Locate the cell with the specified text and output its (x, y) center coordinate. 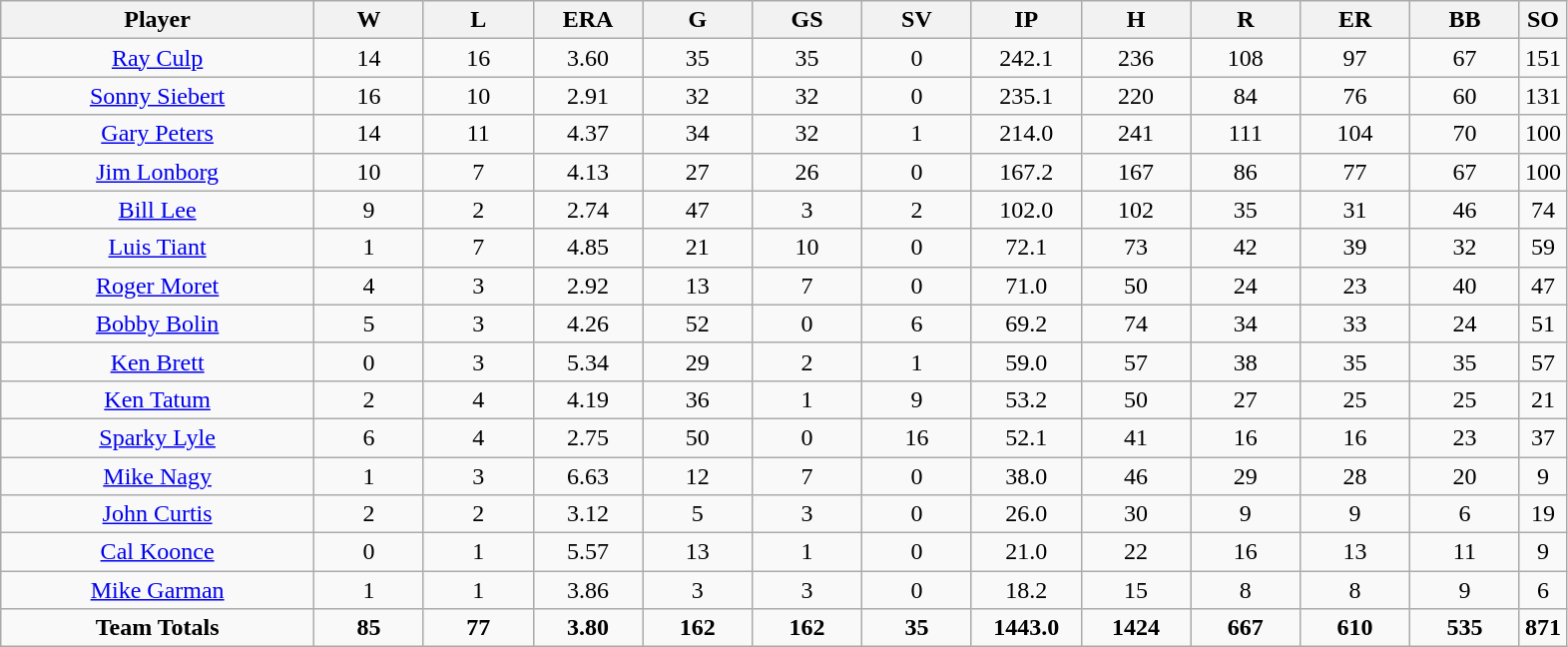
15 (1136, 590)
Sonny Siebert (158, 96)
59.0 (1026, 361)
41 (1136, 437)
Jim Lonborg (158, 172)
236 (1136, 58)
102 (1136, 210)
4.85 (588, 248)
Luis Tiant (158, 248)
G (698, 20)
235.1 (1026, 96)
42 (1246, 248)
104 (1355, 134)
51 (1543, 323)
Bobby Bolin (158, 323)
28 (1355, 476)
38 (1246, 361)
59 (1543, 248)
871 (1543, 628)
30 (1136, 514)
71.0 (1026, 286)
R (1246, 20)
70 (1465, 134)
40 (1465, 286)
Mike Nagy (158, 476)
GS (807, 20)
ER (1355, 20)
Roger Moret (158, 286)
108 (1246, 58)
5.34 (588, 361)
H (1136, 20)
242.1 (1026, 58)
73 (1136, 248)
72.1 (1026, 248)
SO (1543, 20)
BB (1465, 20)
19 (1543, 514)
Sparky Lyle (158, 437)
2.91 (588, 96)
4.26 (588, 323)
151 (1543, 58)
Bill Lee (158, 210)
610 (1355, 628)
37 (1543, 437)
Cal Koonce (158, 552)
241 (1136, 134)
167.2 (1026, 172)
Team Totals (158, 628)
20 (1465, 476)
53.2 (1026, 399)
SV (917, 20)
167 (1136, 172)
John Curtis (158, 514)
Gary Peters (158, 134)
Mike Garman (158, 590)
220 (1136, 96)
5.57 (588, 552)
69.2 (1026, 323)
52 (698, 323)
214.0 (1026, 134)
38.0 (1026, 476)
26.0 (1026, 514)
97 (1355, 58)
1443.0 (1026, 628)
1424 (1136, 628)
W (368, 20)
21.0 (1026, 552)
4.37 (588, 134)
535 (1465, 628)
33 (1355, 323)
12 (698, 476)
22 (1136, 552)
76 (1355, 96)
Ken Brett (158, 361)
3.80 (588, 628)
84 (1246, 96)
26 (807, 172)
3.12 (588, 514)
36 (698, 399)
4.19 (588, 399)
2.92 (588, 286)
L (478, 20)
52.1 (1026, 437)
2.75 (588, 437)
2.74 (588, 210)
ERA (588, 20)
86 (1246, 172)
Player (158, 20)
Ray Culp (158, 58)
111 (1246, 134)
39 (1355, 248)
102.0 (1026, 210)
6.63 (588, 476)
3.86 (588, 590)
31 (1355, 210)
18.2 (1026, 590)
60 (1465, 96)
131 (1543, 96)
3.60 (588, 58)
85 (368, 628)
IP (1026, 20)
4.13 (588, 172)
667 (1246, 628)
Ken Tatum (158, 399)
